Detect which cell encompasses the target text, then output its [x, y] center coordinate. 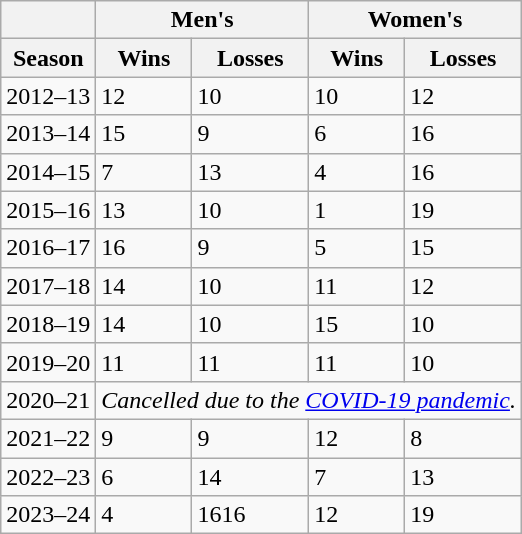
2017–18 [48, 286]
Cancelled due to the COVID-19 pandemic. [309, 400]
Season [48, 58]
8 [464, 438]
2021–22 [48, 438]
2013–14 [48, 134]
2012–13 [48, 96]
2022–23 [48, 477]
1 [357, 210]
2019–20 [48, 362]
2016–17 [48, 248]
Men's [202, 20]
5 [357, 248]
2015–16 [48, 210]
2018–19 [48, 324]
1616 [250, 515]
2023–24 [48, 515]
2020–21 [48, 400]
2014–15 [48, 172]
Women's [416, 20]
